Search for the cell housing the specified text and yield its [x, y] center coordinate. 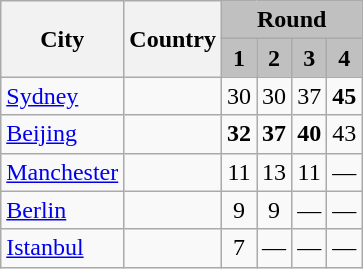
32 [240, 134]
2 [274, 58]
Berlin [62, 210]
40 [310, 134]
3 [310, 58]
1 [240, 58]
43 [344, 134]
Sydney [62, 96]
Istanbul [62, 248]
Country [173, 39]
Round [292, 20]
Manchester [62, 172]
7 [240, 248]
City [62, 39]
13 [274, 172]
Beijing [62, 134]
4 [344, 58]
45 [344, 96]
